Locate the cell with the specified text and output its (X, Y) center coordinate. 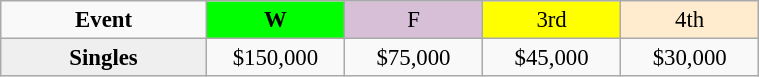
Event (104, 20)
$150,000 (275, 58)
4th (690, 20)
3rd (552, 20)
F (413, 20)
Singles (104, 58)
$30,000 (690, 58)
$45,000 (552, 58)
$75,000 (413, 58)
W (275, 20)
